Extract the (X, Y) coordinate from the center of the cell holding the provided text.  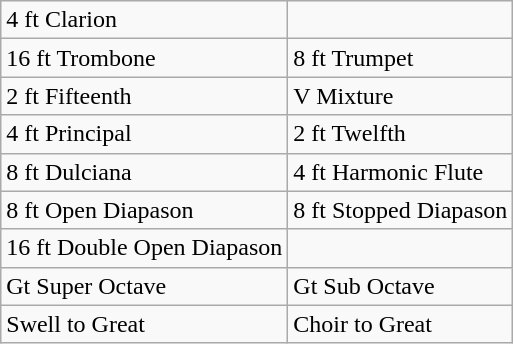
8 ft Open Diapason (144, 210)
2 ft Fifteenth (144, 96)
2 ft Twelfth (400, 134)
Gt Super Octave (144, 286)
16 ft Double Open Diapason (144, 248)
Choir to Great (400, 324)
8 ft Dulciana (144, 172)
8 ft Trumpet (400, 58)
Gt Sub Octave (400, 286)
4 ft Clarion (144, 20)
4 ft Harmonic Flute (400, 172)
Swell to Great (144, 324)
V Mixture (400, 96)
16 ft Trombone (144, 58)
4 ft Principal (144, 134)
8 ft Stopped Diapason (400, 210)
